Detect which cell encompasses the target text, then output its [X, Y] center coordinate. 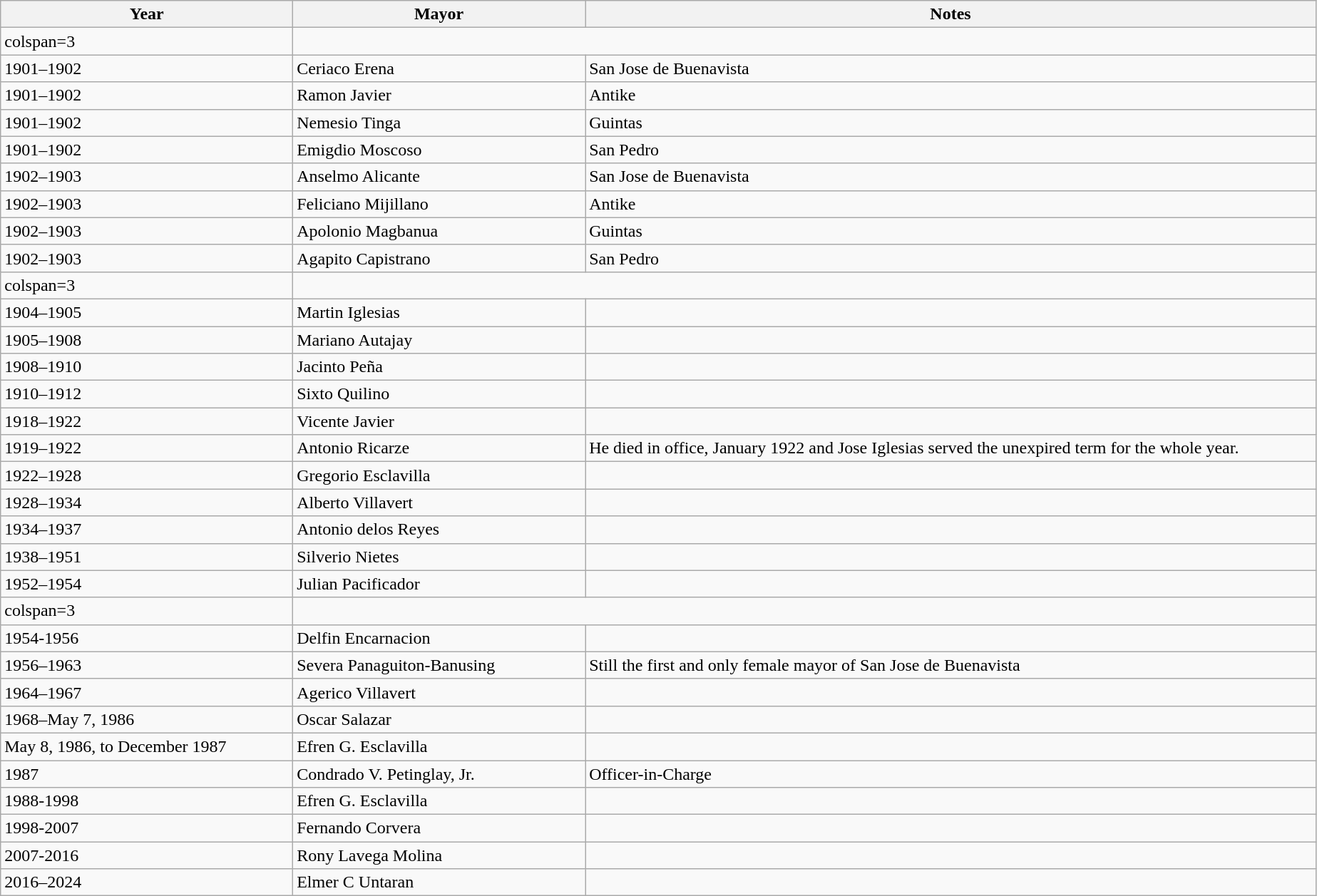
May 8, 1986, to December 1987 [147, 746]
1988-1998 [147, 801]
1905–1908 [147, 340]
1956–1963 [147, 665]
1954-1956 [147, 638]
1918–1922 [147, 421]
Still the first and only female mayor of San Jose de Buenavista [951, 665]
Condrado V. Petinglay, Jr. [439, 773]
Martin Iglesias [439, 312]
1934–1937 [147, 530]
Julian Pacificador [439, 584]
Ramon Javier [439, 96]
1910–1912 [147, 394]
Apolonio Magbanua [439, 231]
Oscar Salazar [439, 719]
He died in office, January 1922 and Jose Iglesias served the unexpired term for the whole year. [951, 448]
Notes [951, 14]
Ceriaco Erena [439, 68]
Anselmo Alicante [439, 177]
1908–1910 [147, 367]
2007-2016 [147, 855]
1964–1967 [147, 692]
Rony Lavega Molina [439, 855]
2016–2024 [147, 882]
1919–1922 [147, 448]
1987 [147, 773]
Severa Panaguiton-Banusing [439, 665]
Delfin Encarnacion [439, 638]
Vicente Javier [439, 421]
Agapito Capistrano [439, 258]
Sixto Quilino [439, 394]
1928–1934 [147, 503]
Elmer C Untaran [439, 882]
Feliciano Mijillano [439, 204]
Agerico Villavert [439, 692]
Antonio delos Reyes [439, 530]
Emigdio Moscoso [439, 150]
Officer-in-Charge [951, 773]
1922–1928 [147, 475]
1998-2007 [147, 828]
Alberto Villavert [439, 503]
Silverio Nietes [439, 557]
Mayor [439, 14]
Antonio Ricarze [439, 448]
1968–May 7, 1986 [147, 719]
Nemesio Tinga [439, 123]
Jacinto Peña [439, 367]
1938–1951 [147, 557]
1952–1954 [147, 584]
1904–1905 [147, 312]
Gregorio Esclavilla [439, 475]
Fernando Corvera [439, 828]
Year [147, 14]
Mariano Autajay [439, 340]
